Detect which cell encompasses the target text, then output its [X, Y] center coordinate. 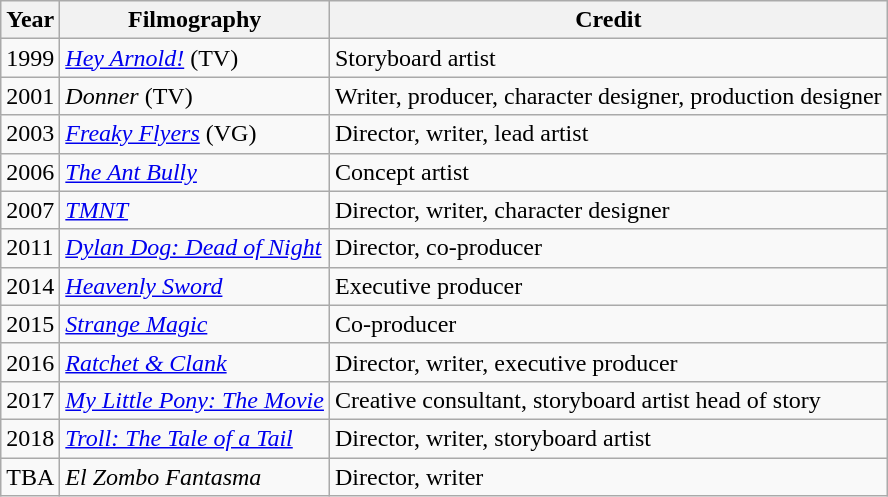
Storyboard artist [608, 58]
Credit [608, 20]
TBA [30, 477]
2007 [30, 210]
2016 [30, 362]
Hey Arnold! (TV) [195, 58]
My Little Pony: The Movie [195, 400]
2017 [30, 400]
Freaky Flyers (VG) [195, 134]
TMNT [195, 210]
Strange Magic [195, 324]
Director, writer, executive producer [608, 362]
2011 [30, 248]
Dylan Dog: Dead of Night [195, 248]
Co-producer [608, 324]
Heavenly Sword [195, 286]
2015 [30, 324]
1999 [30, 58]
El Zombo Fantasma [195, 477]
Writer, producer, character designer, production designer [608, 96]
2003 [30, 134]
Filmography [195, 20]
2018 [30, 438]
Donner (TV) [195, 96]
Director, writer, storyboard artist [608, 438]
2006 [30, 172]
Executive producer [608, 286]
Year [30, 20]
2014 [30, 286]
Director, writer, lead artist [608, 134]
Director, writer [608, 477]
Troll: The Tale of a Tail [195, 438]
The Ant Bully [195, 172]
Concept artist [608, 172]
2001 [30, 96]
Director, writer, character designer [608, 210]
Creative consultant, storyboard artist head of story [608, 400]
Director, co-producer [608, 248]
Ratchet & Clank [195, 362]
